Return the (x, y) coordinate for the center point of the cell that contains the specified text.  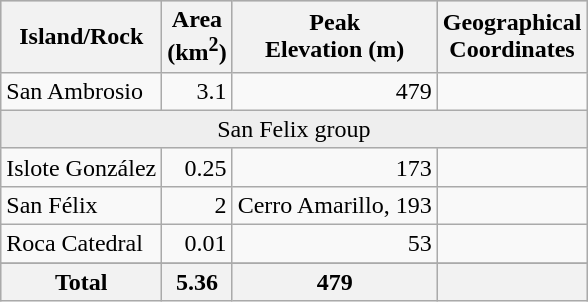
Area(km2) (197, 37)
53 (334, 244)
173 (334, 167)
PeakElevation (m) (334, 37)
Islote González (82, 167)
2 (197, 205)
San Félix (82, 205)
Total (82, 282)
0.25 (197, 167)
Cerro Amarillo, 193 (334, 205)
San Ambrosio (82, 91)
3.1 (197, 91)
San Felix group (294, 129)
GeographicalCoordinates (512, 37)
Island/Rock (82, 37)
5.36 (197, 282)
Roca Catedral (82, 244)
0.01 (197, 244)
